From the cell containing the given text, extract its center point as (x, y) coordinate. 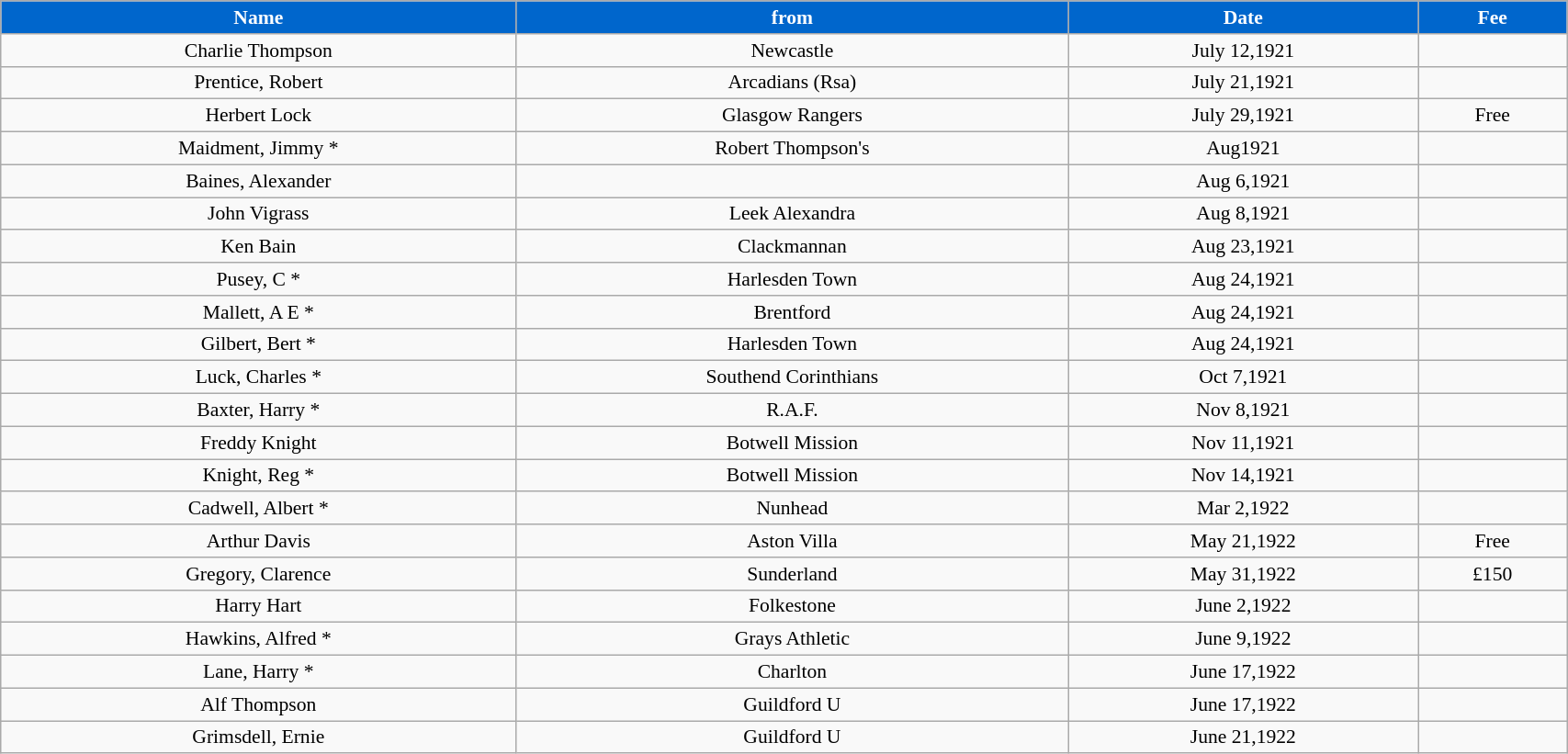
Luck, Charles * (259, 377)
June 9,1922 (1244, 639)
Brentford (792, 312)
Nunhead (792, 509)
Sunderland (792, 574)
Clackmannan (792, 247)
May 31,1922 (1244, 574)
Fee (1493, 17)
Aug 6,1921 (1244, 181)
Aug 8,1921 (1244, 214)
Grimsdell, Ernie (259, 737)
Date (1244, 17)
Baines, Alexander (259, 181)
from (792, 17)
Nov 8,1921 (1244, 411)
May 21,1922 (1244, 541)
Gregory, Clarence (259, 574)
Grays Athletic (792, 639)
Aug 23,1921 (1244, 247)
Pusey, C * (259, 279)
June 21,1922 (1244, 737)
Name (259, 17)
Baxter, Harry * (259, 411)
Charlie Thompson (259, 51)
Hawkins, Alfred * (259, 639)
Charlton (792, 672)
Gilbert, Bert * (259, 344)
Aug1921 (1244, 149)
Cadwell, Albert * (259, 509)
Nov 14,1921 (1244, 476)
Mallett, A E * (259, 312)
Oct 7,1921 (1244, 377)
Prentice, Robert (259, 83)
Aston Villa (792, 541)
Arthur Davis (259, 541)
Knight, Reg * (259, 476)
Glasgow Rangers (792, 116)
R.A.F. (792, 411)
Freddy Knight (259, 443)
Nov 11,1921 (1244, 443)
June 2,1922 (1244, 606)
£150 (1493, 574)
Arcadians (Rsa) (792, 83)
July 12,1921 (1244, 51)
Folkestone (792, 606)
Mar 2,1922 (1244, 509)
Alf Thompson (259, 704)
Harry Hart (259, 606)
Leek Alexandra (792, 214)
Ken Bain (259, 247)
July 29,1921 (1244, 116)
Southend Corinthians (792, 377)
Newcastle (792, 51)
John Vigrass (259, 214)
July 21,1921 (1244, 83)
Robert Thompson's (792, 149)
Lane, Harry * (259, 672)
Maidment, Jimmy * (259, 149)
Herbert Lock (259, 116)
